Find where the given text appears and provide that cell's center as (x, y) coordinate. 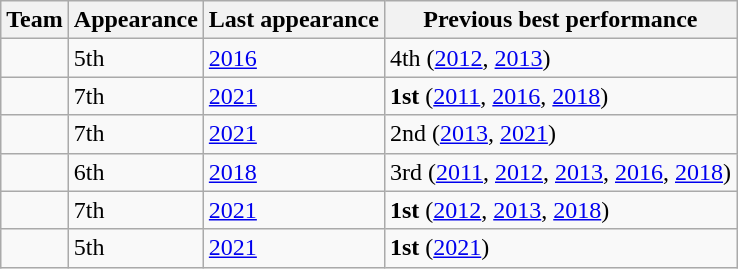
3rd (2011, 2012, 2013, 2016, 2018) (560, 172)
2016 (294, 58)
Last appearance (294, 20)
Appearance (136, 20)
1st (2012, 2013, 2018) (560, 210)
1st (2021) (560, 248)
4th (2012, 2013) (560, 58)
2018 (294, 172)
Previous best performance (560, 20)
Team (35, 20)
1st (2011, 2016, 2018) (560, 96)
2nd (2013, 2021) (560, 134)
6th (136, 172)
